Provide the [X, Y] coordinate of the cell's center where the given text is located.  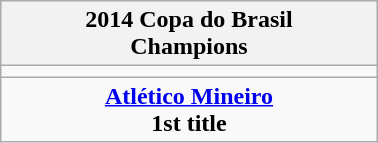
Atlético Mineiro1st title [189, 110]
2014 Copa do BrasilChampions [189, 34]
